Extract the (x, y) coordinate from the center of the cell holding the provided text.  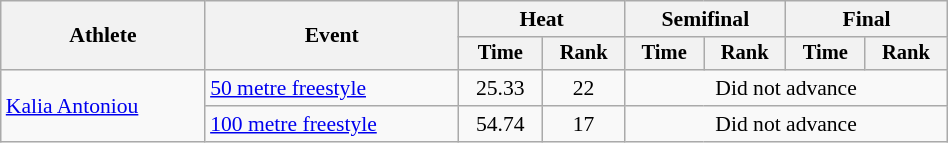
25.33 (500, 88)
22 (583, 88)
Heat (542, 19)
Final (866, 19)
50 metre freestyle (332, 88)
Semifinal (706, 19)
17 (583, 124)
Event (332, 36)
100 metre freestyle (332, 124)
54.74 (500, 124)
Kalia Antoniou (103, 106)
Athlete (103, 36)
